Scan for the cell matching the given text and deliver its (x, y) coordinate at center. 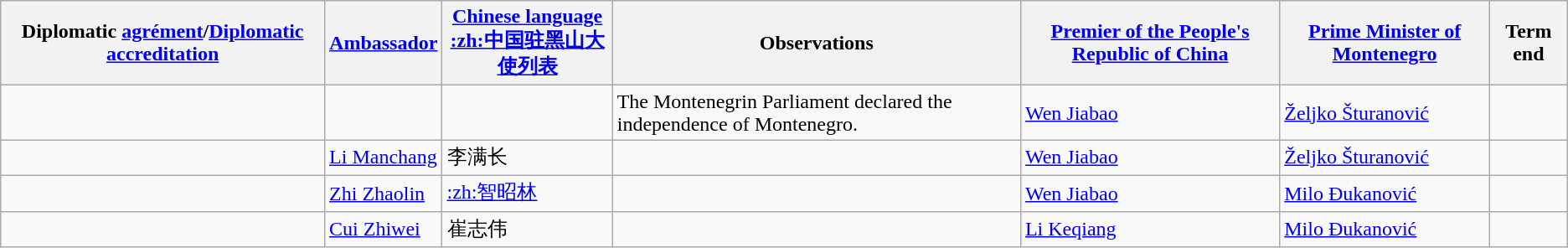
Diplomatic agrément/Diplomatic accreditation (162, 44)
Zhi Zhaolin (384, 193)
:zh:智昭林 (528, 193)
Prime Minister of Montenegro (1385, 44)
Term end (1529, 44)
李满长 (528, 158)
Cui Zhiwei (384, 230)
The Montenegrin Parliament declared the independence of Montenegro. (816, 112)
Ambassador (384, 44)
Premier of the People's Republic of China (1149, 44)
Li Manchang (384, 158)
Li Keqiang (1149, 230)
崔志伟 (528, 230)
Chinese language:zh:中国驻黑山大使列表 (528, 44)
Observations (816, 44)
